Scan for the cell matching the given text and deliver its [X, Y] coordinate at center. 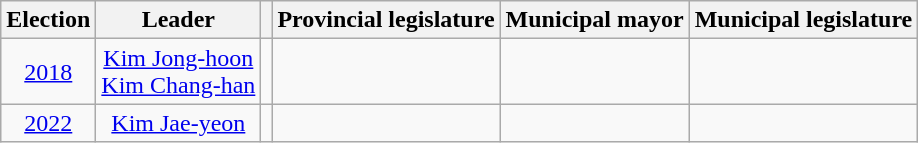
Kim Jong-hoonKim Chang-han [178, 72]
2022 [48, 123]
Leader [178, 20]
Election [48, 20]
2018 [48, 72]
Provincial legislature [386, 20]
Municipal legislature [804, 20]
Kim Jae-yeon [178, 123]
Municipal mayor [594, 20]
